Provide the [x, y] coordinate of the cell's center where the given text is located.  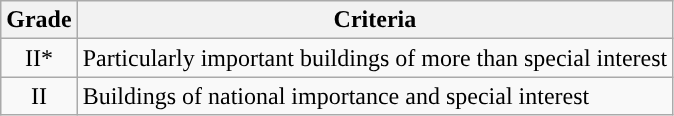
II* [39, 58]
II [39, 96]
Criteria [375, 20]
Buildings of national importance and special interest [375, 96]
Particularly important buildings of more than special interest [375, 58]
Grade [39, 20]
